Return (X, Y) of the center of cell containing provided text 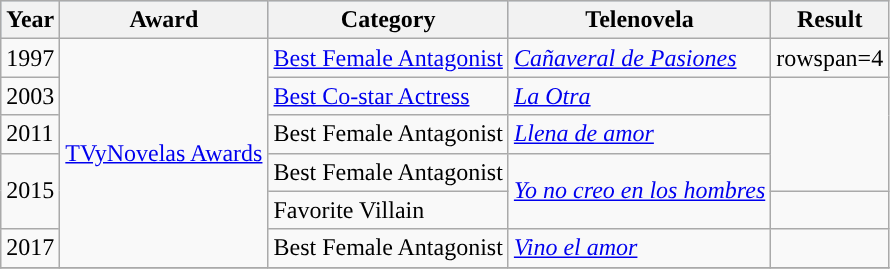
2017 (30, 248)
Telenovela (639, 20)
Favorite Villain (388, 210)
Cañaveral de Pasiones (639, 58)
Award (164, 20)
Category (388, 20)
La Otra (639, 96)
2011 (30, 134)
TVyNovelas Awards (164, 153)
2015 (30, 191)
Llena de amor (639, 134)
Best Co-star Actress (388, 96)
Result (830, 20)
Yo no creo en los hombres (639, 191)
rowspan=4 (830, 58)
Year (30, 20)
Vino el amor (639, 248)
2003 (30, 96)
1997 (30, 58)
